Extract the [x, y] coordinate from the center of the cell holding the provided text.  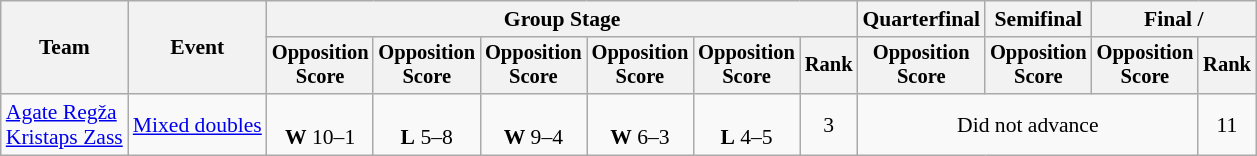
11 [1227, 124]
Did not advance [1028, 124]
Group Stage [562, 19]
Event [198, 48]
Team [64, 48]
Mixed doubles [198, 124]
Quarterfinal [921, 19]
3 [829, 124]
W 10–1 [320, 124]
L 5–8 [426, 124]
W 6–3 [640, 124]
Final / [1174, 19]
Agate RegžaKristaps Zass [64, 124]
L 4–5 [746, 124]
Semifinal [1038, 19]
W 9–4 [534, 124]
